Return the (X, Y) coordinate for the center point of the cell that contains the specified text.  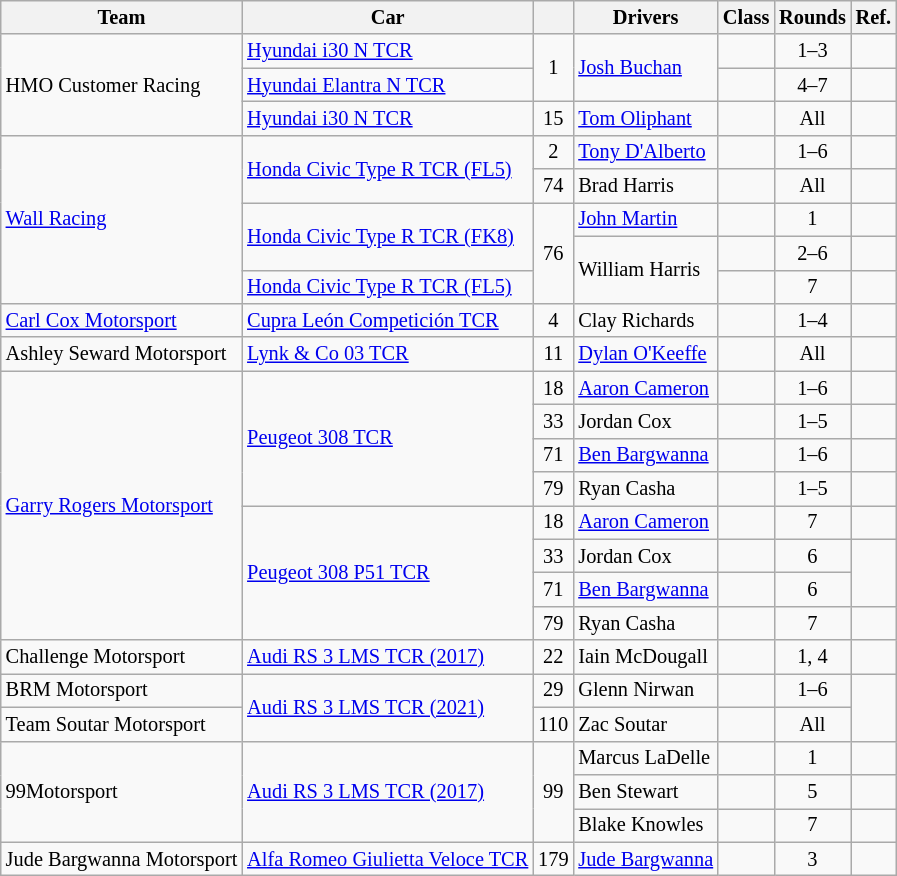
Zac Soutar (646, 724)
Cupra León Competición TCR (388, 320)
29 (553, 690)
Blake Knowles (646, 825)
Team Soutar Motorsport (122, 724)
Clay Richards (646, 320)
1, 4 (812, 657)
110 (553, 724)
99 (553, 792)
Tom Oliphant (646, 118)
Class (746, 17)
3 (812, 859)
Marcus LaDelle (646, 758)
5 (812, 791)
Challenge Motorsport (122, 657)
Audi RS 3 LMS TCR (2021) (388, 706)
76 (553, 252)
15 (553, 118)
Josh Buchan (646, 68)
John Martin (646, 219)
Ashley Seward Motorsport (122, 354)
William Harris (646, 270)
4–7 (812, 85)
Brad Harris (646, 186)
BRM Motorsport (122, 690)
Peugeot 308 P51 TCR (388, 572)
Jude Bargwanna (646, 859)
11 (553, 354)
Rounds (812, 17)
Garry Rogers Motorsport (122, 506)
4 (553, 320)
Hyundai Elantra N TCR (388, 85)
Ref. (874, 17)
Dylan O'Keeffe (646, 354)
99Motorsport (122, 792)
Iain McDougall (646, 657)
Carl Cox Motorsport (122, 320)
HMO Customer Racing (122, 84)
Tony D'Alberto (646, 152)
Lynk & Co 03 TCR (388, 354)
Honda Civic Type R TCR (FK8) (388, 236)
Ben Stewart (646, 791)
Drivers (646, 17)
Peugeot 308 TCR (388, 438)
74 (553, 186)
Car (388, 17)
2–6 (812, 253)
179 (553, 859)
Wall Racing (122, 219)
Team (122, 17)
Jude Bargwanna Motorsport (122, 859)
1–3 (812, 51)
Alfa Romeo Giulietta Veloce TCR (388, 859)
Glenn Nirwan (646, 690)
22 (553, 657)
2 (553, 152)
1–4 (812, 320)
